Extract the [x, y] coordinate from the center of the cell holding the provided text.  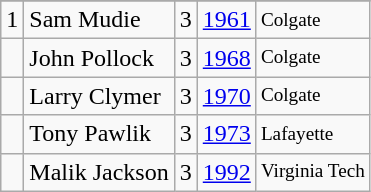
Lafayette [312, 134]
1992 [226, 172]
Malik Jackson [99, 172]
John Pollock [99, 58]
Virginia Tech [312, 172]
1970 [226, 96]
1968 [226, 58]
1 [12, 20]
Sam Mudie [99, 20]
1961 [226, 20]
Tony Pawlik [99, 134]
Larry Clymer [99, 96]
1973 [226, 134]
